Return (X, Y) of the center of cell containing provided text 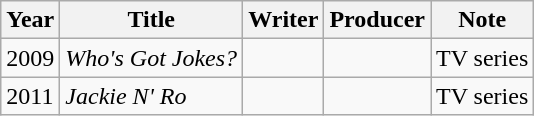
2011 (30, 96)
Writer (284, 20)
Title (152, 20)
Note (482, 20)
Who's Got Jokes? (152, 58)
Producer (378, 20)
Year (30, 20)
2009 (30, 58)
Jackie N' Ro (152, 96)
